Provide the [X, Y] coordinate of the cell's center where the given text is located.  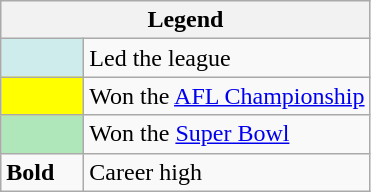
Won the AFL Championship [227, 96]
Legend [186, 20]
Led the league [227, 58]
Career high [227, 172]
Bold [42, 172]
Won the Super Bowl [227, 134]
